Provide the [x, y] coordinate of the cell's center where the given text is located.  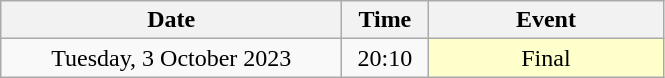
Time [385, 20]
Final [546, 58]
Event [546, 20]
20:10 [385, 58]
Date [172, 20]
Tuesday, 3 October 2023 [172, 58]
